Provide the [X, Y] coordinate of the cell's center where the given text is located.  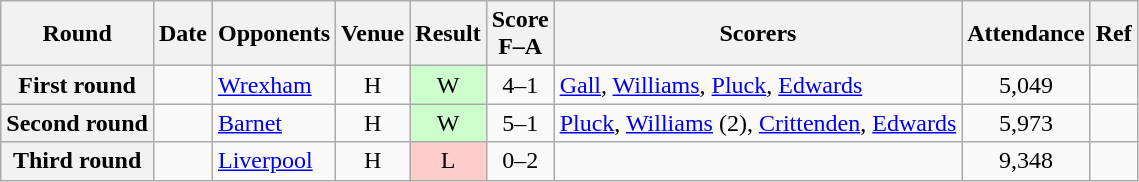
Gall, Williams, Pluck, Edwards [758, 85]
Wrexham [274, 85]
First round [78, 85]
Venue [373, 34]
L [448, 161]
9,348 [1026, 161]
Date [182, 34]
5–1 [520, 123]
Ref [1114, 34]
Barnet [274, 123]
4–1 [520, 85]
5,973 [1026, 123]
Opponents [274, 34]
5,049 [1026, 85]
Attendance [1026, 34]
Third round [78, 161]
Result [448, 34]
Second round [78, 123]
ScoreF–A [520, 34]
Liverpool [274, 161]
Pluck, Williams (2), Crittenden, Edwards [758, 123]
Round [78, 34]
Scorers [758, 34]
0–2 [520, 161]
